Search for the cell housing the specified text and yield its [X, Y] center coordinate. 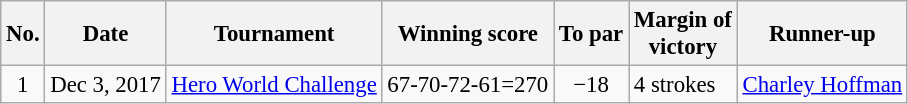
Date [106, 34]
67-70-72-61=270 [468, 85]
Charley Hoffman [822, 85]
Dec 3, 2017 [106, 85]
Margin ofvictory [684, 34]
Winning score [468, 34]
To par [592, 34]
4 strokes [684, 85]
1 [23, 85]
Runner-up [822, 34]
Tournament [274, 34]
Hero World Challenge [274, 85]
No. [23, 34]
−18 [592, 85]
